From the cell containing the given text, extract its center point as [x, y] coordinate. 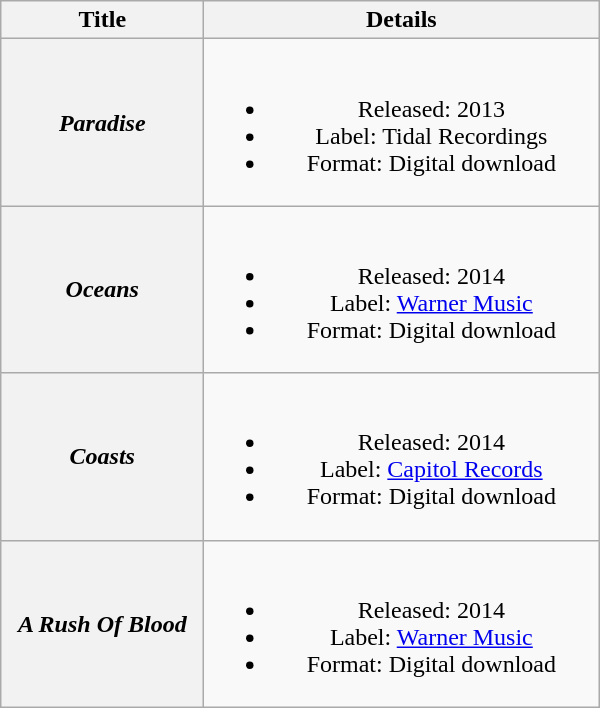
Title [102, 20]
Oceans [102, 290]
Details [402, 20]
A Rush Of Blood [102, 624]
Released: 2014Label: Capitol RecordsFormat: Digital download [402, 456]
Coasts [102, 456]
Released: 2013Label: Tidal RecordingsFormat: Digital download [402, 122]
Paradise [102, 122]
